Provide the (X, Y) coordinate of the cell's center where the given text is located.  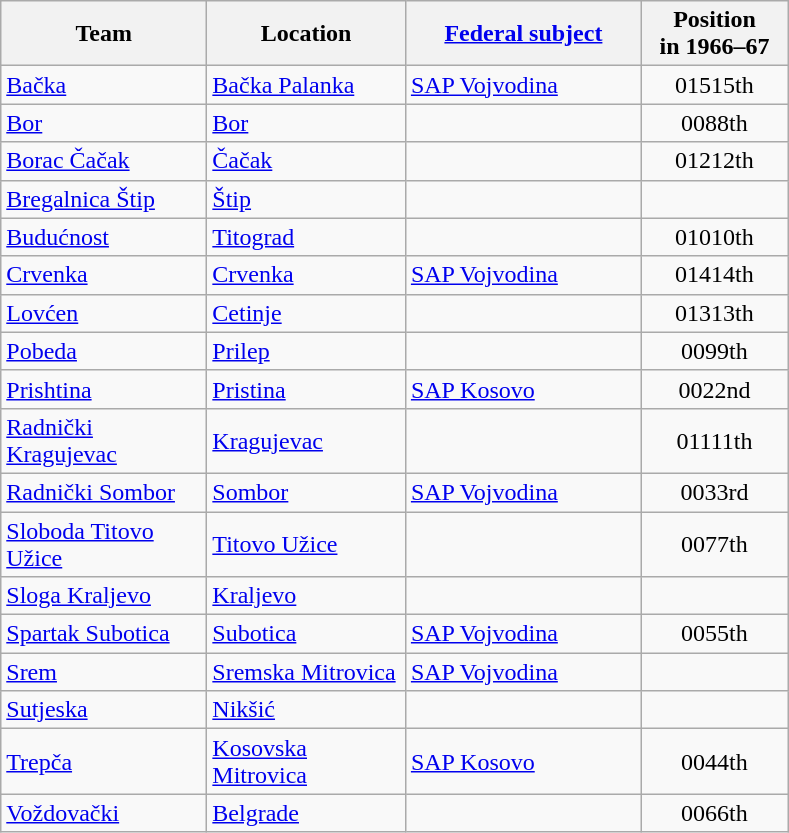
0055th (714, 634)
Prishtina (104, 389)
Titovo Užice (306, 544)
01010th (714, 237)
Čačak (306, 161)
Subotica (306, 634)
Federal subject (523, 34)
0022nd (714, 389)
Pristina (306, 389)
Radnički Kragujevac (104, 440)
0099th (714, 351)
Sloga Kraljevo (104, 596)
Borac Čačak (104, 161)
0033rd (714, 492)
01313th (714, 313)
Radnički Sombor (104, 492)
01212th (714, 161)
Bregalnica Štip (104, 199)
Voždovački (104, 813)
Team (104, 34)
Budućnost (104, 237)
Sutjeska (104, 710)
Cetinje (306, 313)
Štip (306, 199)
Prilep (306, 351)
Nikšić (306, 710)
Kraljevo (306, 596)
0088th (714, 123)
Location (306, 34)
Trepča (104, 762)
0066th (714, 813)
01414th (714, 275)
0044th (714, 762)
Bačka (104, 85)
Sombor (306, 492)
Lovćen (104, 313)
Sloboda Titovo Užice (104, 544)
0077th (714, 544)
Kosovska Mitrovica (306, 762)
Bačka Palanka (306, 85)
01515th (714, 85)
Kragujevac (306, 440)
Sremska Mitrovica (306, 672)
Pobeda (104, 351)
01111th (714, 440)
Positionin 1966–67 (714, 34)
Spartak Subotica (104, 634)
Titograd (306, 237)
Belgrade (306, 813)
Srem (104, 672)
